Detect which cell encompasses the target text, then output its (X, Y) center coordinate. 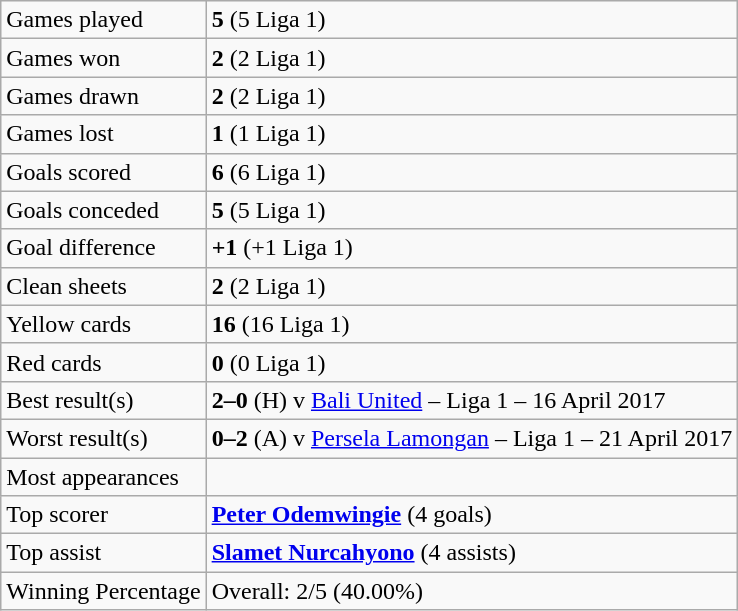
Goals conceded (104, 210)
Worst result(s) (104, 438)
Yellow cards (104, 324)
Most appearances (104, 477)
1 (1 Liga 1) (472, 134)
Games drawn (104, 96)
2–0 (H) v Bali United – Liga 1 – 16 April 2017 (472, 400)
Top scorer (104, 515)
Goal difference (104, 248)
Games played (104, 20)
Clean sheets (104, 286)
Games won (104, 58)
16 (16 Liga 1) (472, 324)
Overall: 2/5 (40.00%) (472, 591)
Slamet Nurcahyono (4 assists) (472, 553)
6 (6 Liga 1) (472, 172)
Winning Percentage (104, 591)
+1 (+1 Liga 1) (472, 248)
Red cards (104, 362)
Peter Odemwingie (4 goals) (472, 515)
0–2 (A) v Persela Lamongan – Liga 1 – 21 April 2017 (472, 438)
Games lost (104, 134)
Goals scored (104, 172)
Top assist (104, 553)
0 (0 Liga 1) (472, 362)
Best result(s) (104, 400)
